Capture the cell that displays the provided text and extract its [X, Y] central coordinate. 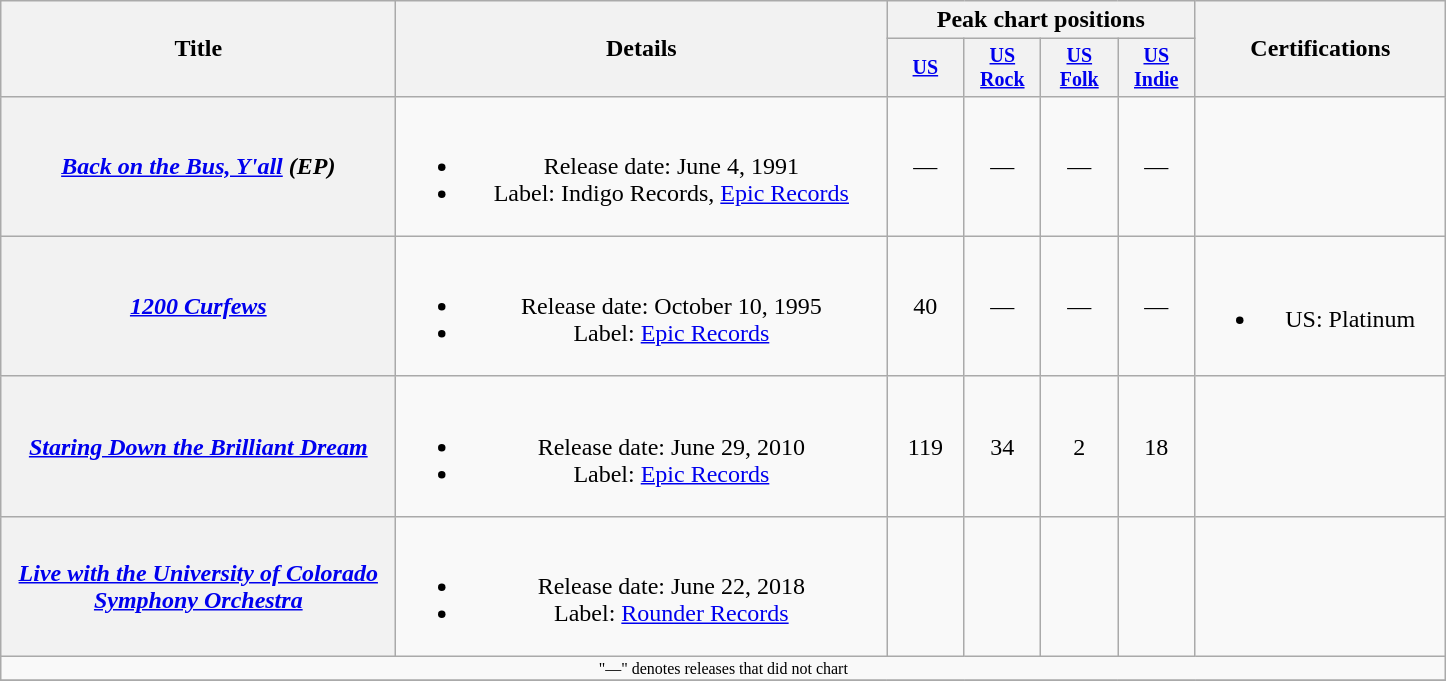
US Rock [1002, 68]
US: Platinum [1320, 306]
119 [926, 446]
Release date: October 10, 1995Label: Epic Records [642, 306]
Peak chart positions [1041, 20]
Live with the University of Colorado Symphony Orchestra [198, 586]
"—" denotes releases that did not chart [724, 669]
2 [1080, 446]
US [926, 68]
1200 Curfews [198, 306]
Release date: June 22, 2018Label: Rounder Records [642, 586]
40 [926, 306]
US Folk [1080, 68]
18 [1156, 446]
Certifications [1320, 49]
34 [1002, 446]
Back on the Bus, Y'all (EP) [198, 166]
Release date: June 29, 2010Label: Epic Records [642, 446]
Release date: June 4, 1991Label: Indigo Records, Epic Records [642, 166]
Title [198, 49]
US Indie [1156, 68]
Details [642, 49]
Staring Down the Brilliant Dream [198, 446]
